From the cell containing the given text, extract its center point as (X, Y) coordinate. 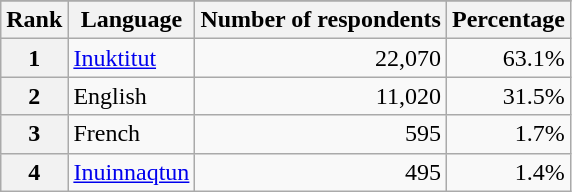
31.5% (508, 96)
1 (34, 58)
Percentage (508, 20)
Language (132, 20)
Number of respondents (321, 20)
Rank (34, 20)
11,020 (321, 96)
595 (321, 134)
English (132, 96)
22,070 (321, 58)
2 (34, 96)
63.1% (508, 58)
1.7% (508, 134)
French (132, 134)
Inuktitut (132, 58)
4 (34, 172)
495 (321, 172)
1.4% (508, 172)
3 (34, 134)
Inuinnaqtun (132, 172)
